Identify which cell holds the provided text, then report its [X, Y] central coordinate. 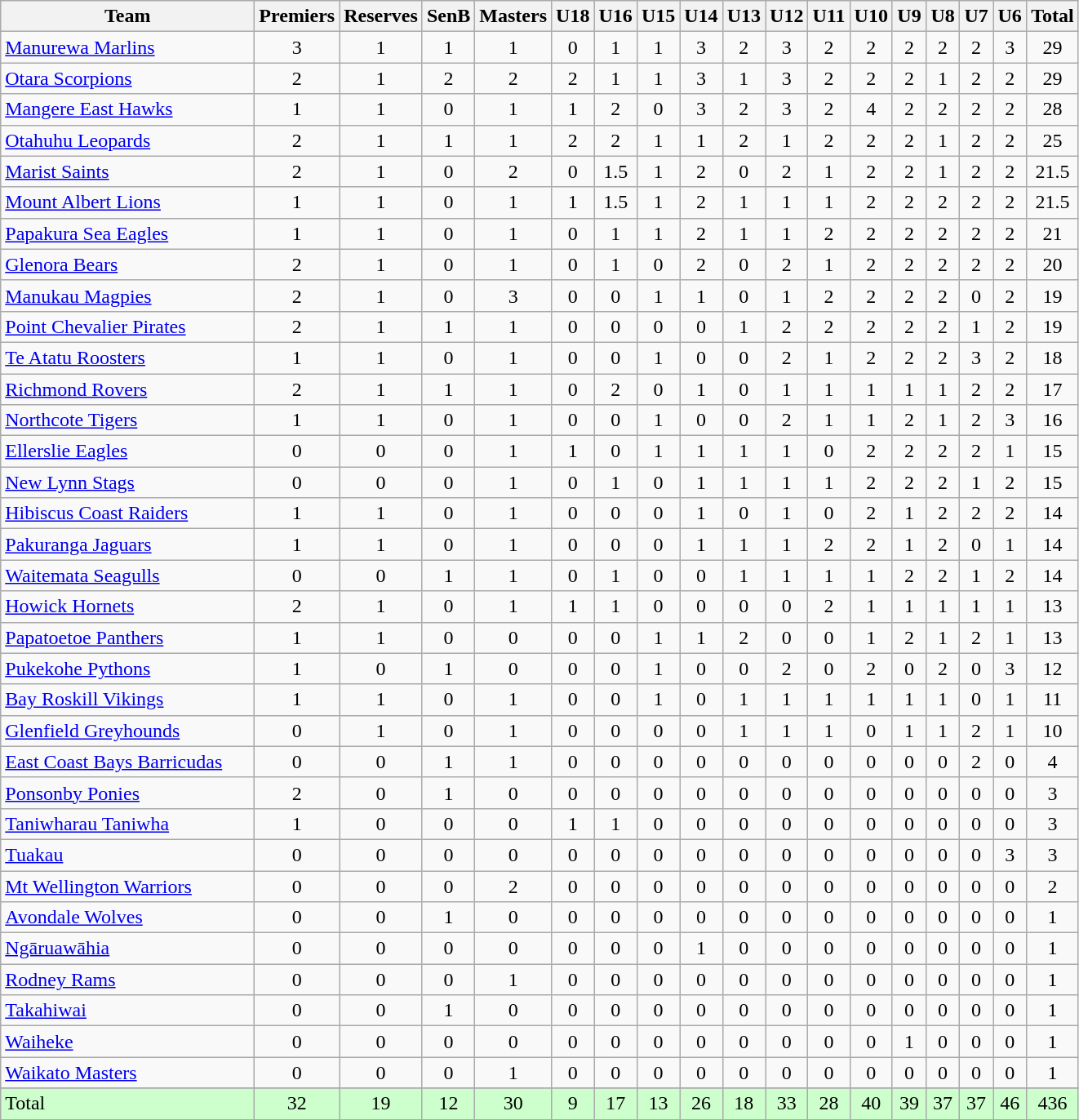
Mt Wellington Warriors [127, 886]
Ellerslie Eagles [127, 451]
Point Chevalier Pirates [127, 327]
Masters [513, 16]
Otahuhu Leopards [127, 140]
Bay Roskill Vikings [127, 700]
21 [1053, 233]
Howick Hornets [127, 607]
U15 [658, 16]
U9 [909, 16]
Marist Saints [127, 171]
46 [1010, 1104]
Premiers [297, 16]
U11 [829, 16]
New Lynn Stags [127, 482]
Team [127, 16]
Manurewa Marlins [127, 47]
20 [1053, 264]
U10 [871, 16]
U8 [944, 16]
Tuakau [127, 855]
Waitemata Seagulls [127, 576]
Otara Scorpions [127, 78]
16 [1053, 420]
10 [1053, 731]
Rodney Rams [127, 980]
Avondale Wolves [127, 918]
40 [871, 1104]
Waikato Masters [127, 1073]
436 [1053, 1104]
Pukekohe Pythons [127, 669]
U13 [744, 16]
Waiheke [127, 1042]
11 [1053, 700]
U12 [787, 16]
Papakura Sea Eagles [127, 233]
39 [909, 1104]
Ponsonby Ponies [127, 793]
Richmond Rovers [127, 389]
Glenora Bears [127, 264]
30 [513, 1104]
Northcote Tigers [127, 420]
Reserves [381, 16]
SenB [448, 16]
U6 [1010, 16]
Manukau Magpies [127, 296]
Pakuranga Jaguars [127, 544]
9 [573, 1104]
25 [1053, 140]
U14 [701, 16]
26 [701, 1104]
Te Atatu Roosters [127, 358]
Ngāruawāhia [127, 949]
U16 [615, 16]
U18 [573, 16]
Papatoetoe Panthers [127, 638]
33 [787, 1104]
Mount Albert Lions [127, 202]
32 [297, 1104]
Taniwharau Taniwha [127, 824]
Hibiscus Coast Raiders [127, 513]
Takahiwai [127, 1011]
U7 [976, 16]
Glenfield Greyhounds [127, 731]
East Coast Bays Barricudas [127, 762]
Mangere East Hawks [127, 109]
